Search for the cell housing the specified text and yield its [x, y] center coordinate. 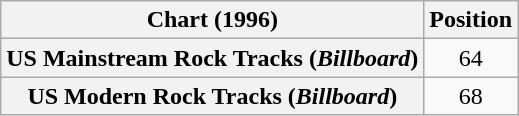
Chart (1996) [212, 20]
64 [471, 58]
US Mainstream Rock Tracks (Billboard) [212, 58]
US Modern Rock Tracks (Billboard) [212, 96]
Position [471, 20]
68 [471, 96]
